Capture the cell that displays the provided text and extract its (x, y) central coordinate. 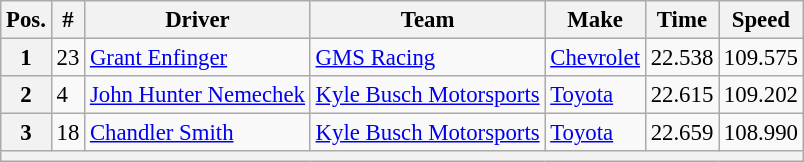
# (68, 20)
GMS Racing (428, 58)
22.538 (682, 58)
Chandler Smith (198, 133)
22.659 (682, 133)
23 (68, 58)
18 (68, 133)
Driver (198, 20)
108.990 (762, 133)
Speed (762, 20)
Chevrolet (595, 58)
109.202 (762, 95)
109.575 (762, 58)
4 (68, 95)
1 (26, 58)
2 (26, 95)
Team (428, 20)
3 (26, 133)
Grant Enfinger (198, 58)
John Hunter Nemechek (198, 95)
Time (682, 20)
Pos. (26, 20)
22.615 (682, 95)
Make (595, 20)
